Return (x, y) of the center of cell containing provided text 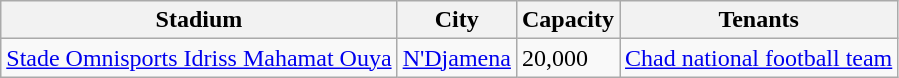
N'Djamena (456, 58)
Stade Omnisports Idriss Mahamat Ouya (199, 58)
Chad national football team (759, 58)
20,000 (568, 58)
Capacity (568, 20)
Stadium (199, 20)
City (456, 20)
Tenants (759, 20)
